Search for the cell housing the specified text and yield its [X, Y] center coordinate. 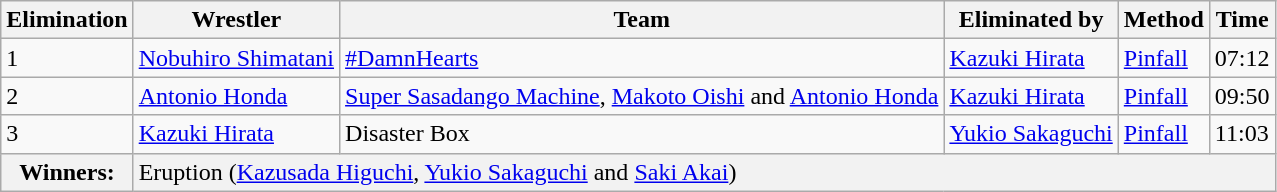
Time [1242, 20]
Team [642, 20]
#DamnHearts [642, 58]
Winners: [67, 172]
Nobuhiro Shimatani [236, 58]
Wrestler [236, 20]
Antonio Honda [236, 96]
Elimination [67, 20]
2 [67, 96]
3 [67, 134]
11:03 [1242, 134]
Eliminated by [1031, 20]
Eruption (Kazusada Higuchi, Yukio Sakaguchi and Saki Akai) [704, 172]
Method [1164, 20]
09:50 [1242, 96]
Super Sasadango Machine, Makoto Oishi and Antonio Honda [642, 96]
07:12 [1242, 58]
1 [67, 58]
Disaster Box [642, 134]
Yukio Sakaguchi [1031, 134]
